Search for the cell housing the specified text and yield its [x, y] center coordinate. 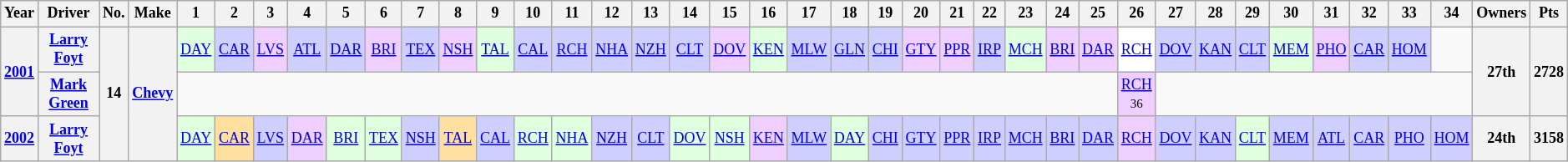
24th [1501, 139]
GLN [849, 49]
17 [808, 13]
RCH36 [1136, 94]
Make [153, 13]
Driver [68, 13]
2001 [20, 72]
2002 [20, 139]
27th [1501, 72]
No. [114, 13]
25 [1099, 13]
3 [271, 13]
15 [730, 13]
Mark Green [68, 94]
8 [458, 13]
3158 [1550, 139]
28 [1216, 13]
29 [1252, 13]
11 [572, 13]
Year [20, 13]
30 [1291, 13]
Chevy [153, 94]
32 [1369, 13]
9 [496, 13]
2728 [1550, 72]
2 [235, 13]
26 [1136, 13]
24 [1062, 13]
5 [346, 13]
Pts [1550, 13]
31 [1331, 13]
27 [1176, 13]
20 [921, 13]
19 [886, 13]
22 [990, 13]
7 [421, 13]
18 [849, 13]
4 [307, 13]
12 [612, 13]
Owners [1501, 13]
13 [650, 13]
21 [957, 13]
10 [533, 13]
1 [196, 13]
16 [768, 13]
34 [1451, 13]
6 [384, 13]
23 [1025, 13]
33 [1409, 13]
